Capture the cell that displays the provided text and extract its (x, y) central coordinate. 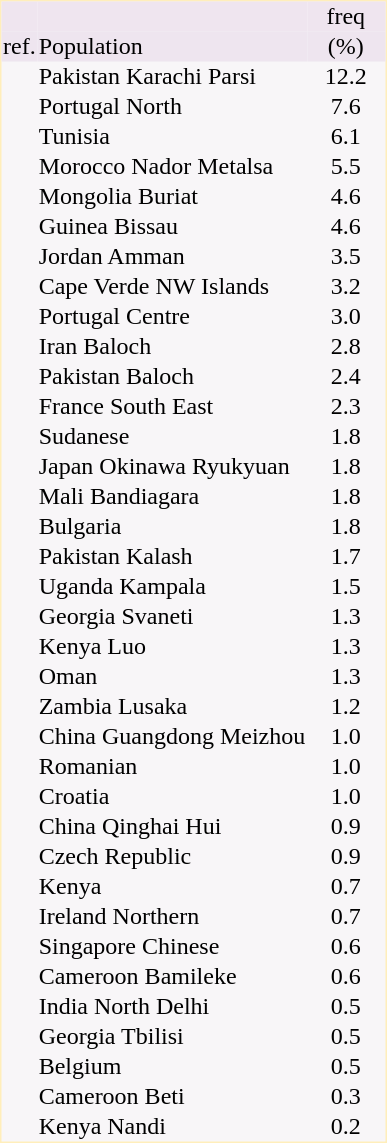
Georgia Svaneti (172, 617)
Georgia Tbilisi (172, 1037)
Iran Baloch (172, 347)
0.3 (346, 1097)
Bulgaria (172, 527)
Cape Verde NW Islands (172, 287)
Morocco Nador Metalsa (172, 167)
France South East (172, 407)
Czech Republic (172, 857)
7.6 (346, 107)
2.8 (346, 347)
Tunisia (172, 137)
India North Delhi (172, 1007)
2.4 (346, 377)
3.5 (346, 257)
Portugal North (172, 107)
12.2 (346, 77)
Belgium (172, 1067)
Population (172, 47)
Japan Okinawa Ryukyuan (172, 467)
China Guangdong Meizhou (172, 737)
Kenya (172, 887)
1.7 (346, 557)
Oman (172, 677)
freq (346, 17)
2.3 (346, 407)
3.2 (346, 287)
Uganda Kampala (172, 587)
Ireland Northern (172, 917)
Cameroon Beti (172, 1097)
1.5 (346, 587)
1.2 (346, 707)
Kenya Luo (172, 647)
Romanian (172, 767)
ref. (20, 47)
Pakistan Kalash (172, 557)
Pakistan Baloch (172, 377)
Mongolia Buriat (172, 197)
Cameroon Bamileke (172, 977)
Guinea Bissau (172, 227)
(%) (346, 47)
6.1 (346, 137)
Mali Bandiagara (172, 497)
Pakistan Karachi Parsi (172, 77)
Sudanese (172, 437)
0.2 (346, 1127)
Kenya Nandi (172, 1127)
3.0 (346, 317)
5.5 (346, 167)
Singapore Chinese (172, 947)
Croatia (172, 797)
China Qinghai Hui (172, 827)
Portugal Centre (172, 317)
Jordan Amman (172, 257)
Zambia Lusaka (172, 707)
